Search for the cell housing the specified text and yield its (X, Y) center coordinate. 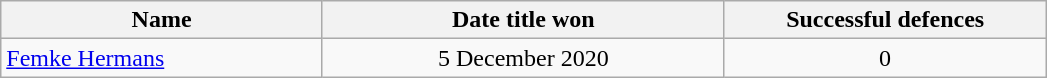
0 (885, 58)
Date title won (523, 20)
5 December 2020 (523, 58)
Femke Hermans (162, 58)
Name (162, 20)
Successful defences (885, 20)
